Scan for the cell matching the given text and deliver its (x, y) coordinate at center. 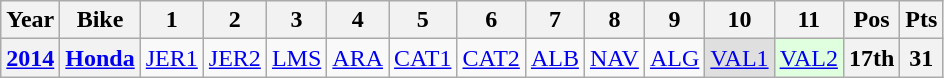
ALG (674, 58)
NAV (614, 58)
Pts (922, 20)
7 (554, 20)
CAT2 (491, 58)
11 (808, 20)
ALB (554, 58)
JER1 (172, 58)
JER2 (234, 58)
10 (740, 20)
31 (922, 58)
5 (423, 20)
17th (871, 58)
1 (172, 20)
4 (358, 20)
LMS (296, 58)
2 (234, 20)
6 (491, 20)
3 (296, 20)
Year (30, 20)
2014 (30, 58)
CAT1 (423, 58)
8 (614, 20)
VAL2 (808, 58)
Bike (100, 20)
Honda (100, 58)
ARA (358, 58)
VAL1 (740, 58)
9 (674, 20)
Pos (871, 20)
